Determine the (x, y) coordinate at the center of the cell enclosing the given text.  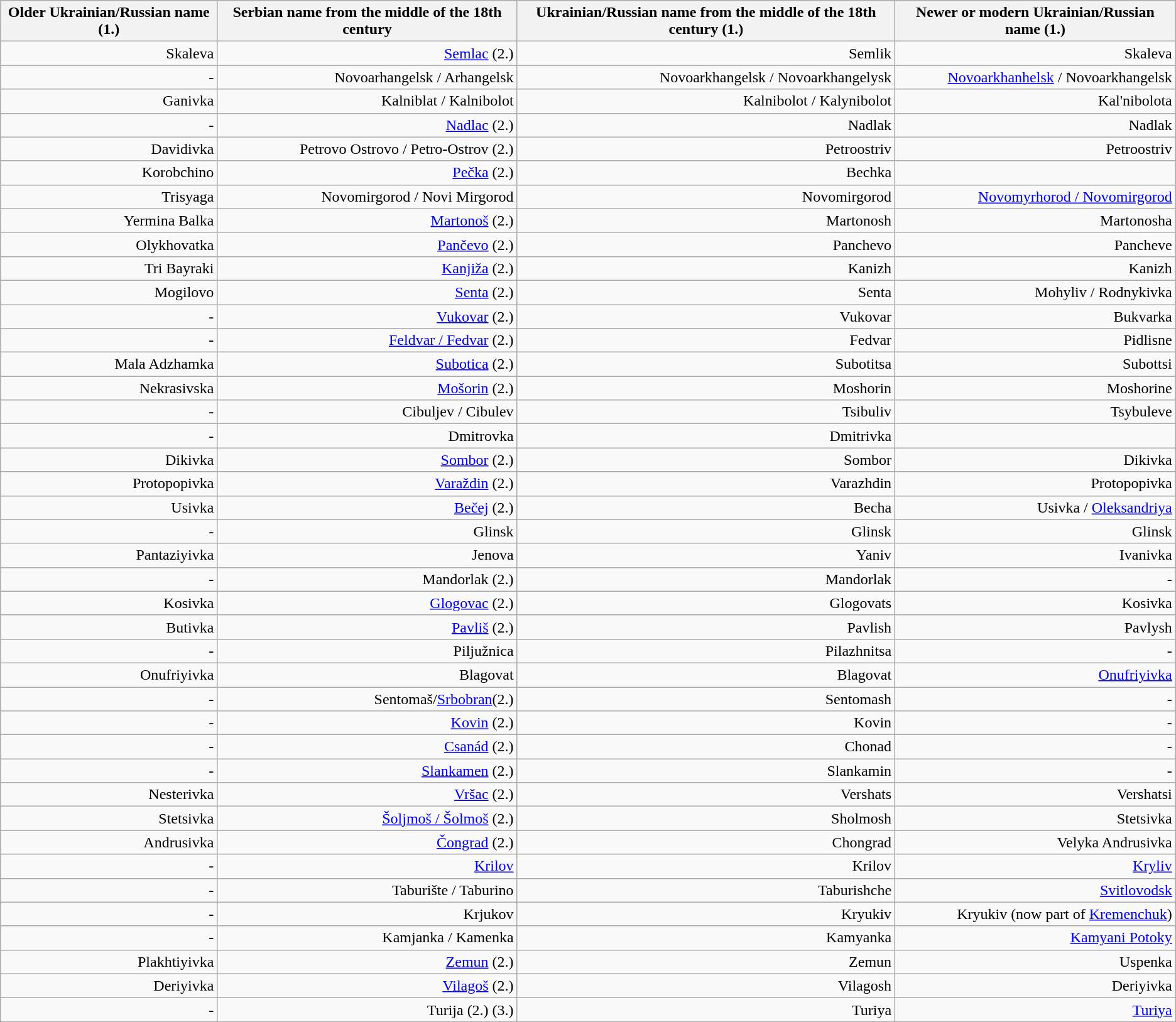
Feldvar / Fedvar (2.) (367, 340)
Panchevo (706, 244)
Vershats (706, 795)
Varazhdin (706, 484)
Kryliv (1035, 866)
Pancheve (1035, 244)
Pavlysh (1035, 627)
Glogovats (706, 603)
Novoarkhanhelsk / Novoarkhangelsk (1035, 77)
Martonoš (2.) (367, 220)
Semlac (2.) (367, 53)
Serbian name from the middle of the 18th century (367, 21)
Pantaziyivka (109, 555)
Nesterivka (109, 795)
Plakhtiyivka (109, 962)
Vršac (2.) (367, 795)
Newer or modern Ukrainian/Russian name (1.) (1035, 21)
Mala Adzhamka (109, 364)
Taburishche (706, 890)
Pavlish (706, 627)
Taburište / Taburino (367, 890)
Kalniblat / Kalnibolot (367, 101)
Vilagosh (706, 986)
Pančevo (2.) (367, 244)
Sentomaš/Srbobran(2.) (367, 699)
Kamyani Potoky (1035, 938)
Varaždin (2.) (367, 484)
Pidlisne (1035, 340)
Ganivka (109, 101)
Vukovar (2.) (367, 316)
Kamjanka / Kamenka (367, 938)
Sombor (2.) (367, 460)
Usivka / Oleksandriya (1035, 508)
Krjukov (367, 914)
Subottsi (1035, 364)
Dmitrovka (367, 436)
Vilagoš (2.) (367, 986)
Ukrainian/Russian name from the middle of the 18th century (1.) (706, 21)
Csanád (2.) (367, 747)
Glogovac (2.) (367, 603)
Senta (706, 292)
Kryukiv (now part of Kremenchuk) (1035, 914)
Usivka (109, 508)
Mohyliv / Rodnykivka (1035, 292)
Yaniv (706, 555)
Kovin (2.) (367, 723)
Tsybuleve (1035, 412)
Older Ukrainian/Russian name (1.) (109, 21)
Olykhovatka (109, 244)
Ivanivka (1035, 555)
Uspenka (1035, 962)
Kal'nibolota (1035, 101)
Mošorin (2.) (367, 388)
Jenova (367, 555)
Piljužnica (367, 651)
Kamyanka (706, 938)
Bukvarka (1035, 316)
Tri Bayraki (109, 268)
Tsibuliv (706, 412)
Chonad (706, 747)
Cibuljev / Cibulev (367, 412)
Andrusivka (109, 842)
Pilazhnitsa (706, 651)
Yermina Balka (109, 220)
Vershatsi (1035, 795)
Vukovar (706, 316)
Senta (2.) (367, 292)
Šoljmoš / Šolmoš (2.) (367, 818)
Svitlovodsk (1035, 890)
Martonosha (1035, 220)
Fedvar (706, 340)
Bechka (706, 173)
Kryukiv (706, 914)
Velyka Andrusivka (1035, 842)
Moshorine (1035, 388)
Dmitrivka (706, 436)
Petrovo Ostrovo / Petro-Ostrov (2.) (367, 149)
Trisyaga (109, 197)
Novoarkhangelsk / Novoarkhangelysk (706, 77)
Sombor (706, 460)
Pečka (2.) (367, 173)
Novomirgorod (706, 197)
Čongrad (2.) (367, 842)
Nadlac (2.) (367, 125)
Becha (706, 508)
Bečej (2.) (367, 508)
Kanjiža (2.) (367, 268)
Slankamin (706, 771)
Slankamen (2.) (367, 771)
Kovin (706, 723)
Novomyrhorod / Novomirgorod (1035, 197)
Mandorlak (706, 579)
Turija (2.) (3.) (367, 1009)
Subotitsa (706, 364)
Pavliš (2.) (367, 627)
Moshorin (706, 388)
Novomirgorod / Novi Mirgorod (367, 197)
Butivka (109, 627)
Novoarhangelsk / Arhangelsk (367, 77)
Sentomash (706, 699)
Semlik (706, 53)
Zemun (2.) (367, 962)
Sholmosh (706, 818)
Nekrasivska (109, 388)
Chongrad (706, 842)
Zemun (706, 962)
Martonosh (706, 220)
Mandorlak (2.) (367, 579)
Davidivka (109, 149)
Kalnibolot / Kalynibolot (706, 101)
Mogilovo (109, 292)
Subotica (2.) (367, 364)
Korobchino (109, 173)
